Locate the cell with the specified text and output its (x, y) center coordinate. 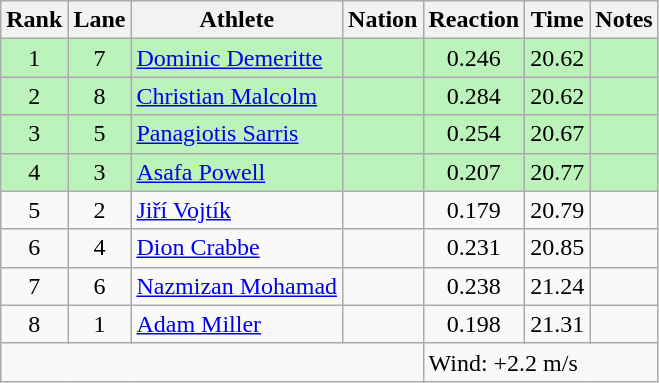
Lane (100, 20)
Asafa Powell (237, 172)
Jiří Vojtík (237, 210)
0.198 (474, 324)
Dion Crabbe (237, 248)
21.31 (558, 324)
Notes (624, 20)
20.67 (558, 134)
0.179 (474, 210)
Wind: +2.2 m/s (540, 362)
Nation (383, 20)
Panagiotis Sarris (237, 134)
Dominic Demeritte (237, 58)
0.238 (474, 286)
20.77 (558, 172)
0.231 (474, 248)
Nazmizan Mohamad (237, 286)
Adam Miller (237, 324)
Athlete (237, 20)
20.85 (558, 248)
0.284 (474, 96)
0.246 (474, 58)
0.254 (474, 134)
0.207 (474, 172)
Rank (34, 20)
Christian Malcolm (237, 96)
20.79 (558, 210)
21.24 (558, 286)
Reaction (474, 20)
Time (558, 20)
